Scan for the cell matching the given text and deliver its [X, Y] coordinate at center. 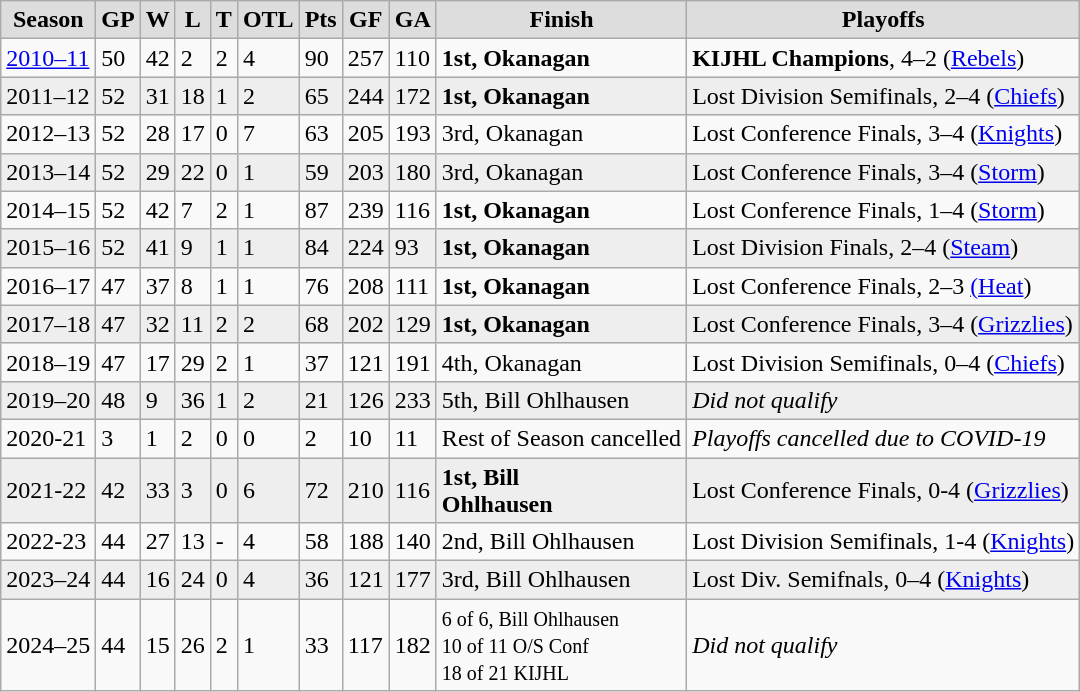
257 [366, 58]
65 [320, 96]
6 of 6, Bill Ohlhausen10 of 11 O/S Conf18 of 21 KIJHL [561, 645]
205 [366, 134]
177 [412, 580]
2020-21 [48, 438]
2019–20 [48, 400]
Lost Conference Finals, 3–4 (Knights) [884, 134]
182 [412, 645]
2013–14 [48, 172]
Lost Conference Finals, 3–4 (Storm) [884, 172]
Lost Division Semifinals, 2–4 (Chiefs) [884, 96]
Lost Conference Finals, 0-4 (Grizzlies) [884, 490]
2014–15 [48, 210]
172 [412, 96]
15 [158, 645]
87 [320, 210]
2016–17 [48, 286]
93 [412, 248]
Lost Division Semifinals, 0–4 (Chiefs) [884, 362]
21 [320, 400]
63 [320, 134]
22 [192, 172]
2022-23 [48, 542]
90 [320, 58]
117 [366, 645]
126 [366, 400]
2021-22 [48, 490]
244 [366, 96]
T [224, 20]
8 [192, 286]
Lost Conference Finals, 1–4 (Storm) [884, 210]
13 [192, 542]
111 [412, 286]
2023–24 [48, 580]
Season [48, 20]
W [158, 20]
6 [268, 490]
193 [412, 134]
L [192, 20]
59 [320, 172]
GP [118, 20]
233 [412, 400]
2017–18 [48, 324]
202 [366, 324]
GF [366, 20]
188 [366, 542]
2011–12 [48, 96]
Finish [561, 20]
48 [118, 400]
27 [158, 542]
224 [366, 248]
Lost Conference Finals, 3–4 (Grizzlies) [884, 324]
OTL [268, 20]
Pts [320, 20]
2012–13 [48, 134]
58 [320, 542]
2018–19 [48, 362]
Lost Conference Finals, 2–3 (Heat) [884, 286]
Lost Div. Semifnals, 0–4 (Knights) [884, 580]
2nd, Bill Ohlhausen [561, 542]
1st, BillOhlhausen [561, 490]
Lost Division Semifinals, 1-4 (Knights) [884, 542]
129 [412, 324]
50 [118, 58]
2024–25 [48, 645]
72 [320, 490]
84 [320, 248]
210 [366, 490]
76 [320, 286]
68 [320, 324]
Playoffs [884, 20]
110 [412, 58]
191 [412, 362]
32 [158, 324]
203 [366, 172]
24 [192, 580]
KIJHL Champions, 4–2 (Rebels) [884, 58]
2010–11 [48, 58]
180 [412, 172]
31 [158, 96]
3rd, Bill Ohlhausen [561, 580]
239 [366, 210]
208 [366, 286]
Playoffs cancelled due to COVID-19 [884, 438]
5th, Bill Ohlhausen [561, 400]
10 [366, 438]
18 [192, 96]
41 [158, 248]
16 [158, 580]
2015–16 [48, 248]
26 [192, 645]
GA [412, 20]
Lost Division Finals, 2–4 (Steam) [884, 248]
Rest of Season cancelled [561, 438]
140 [412, 542]
28 [158, 134]
4th, Okanagan [561, 362]
- [224, 542]
